Capture the cell that displays the provided text and extract its (X, Y) central coordinate. 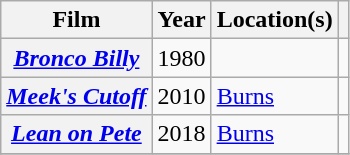
Bronco Billy (76, 58)
Meek's Cutoff (76, 96)
Year (182, 20)
2018 (182, 134)
Location(s) (274, 20)
1980 (182, 58)
Lean on Pete (76, 134)
Film (76, 20)
2010 (182, 96)
